Return (x, y) of the center of cell containing provided text 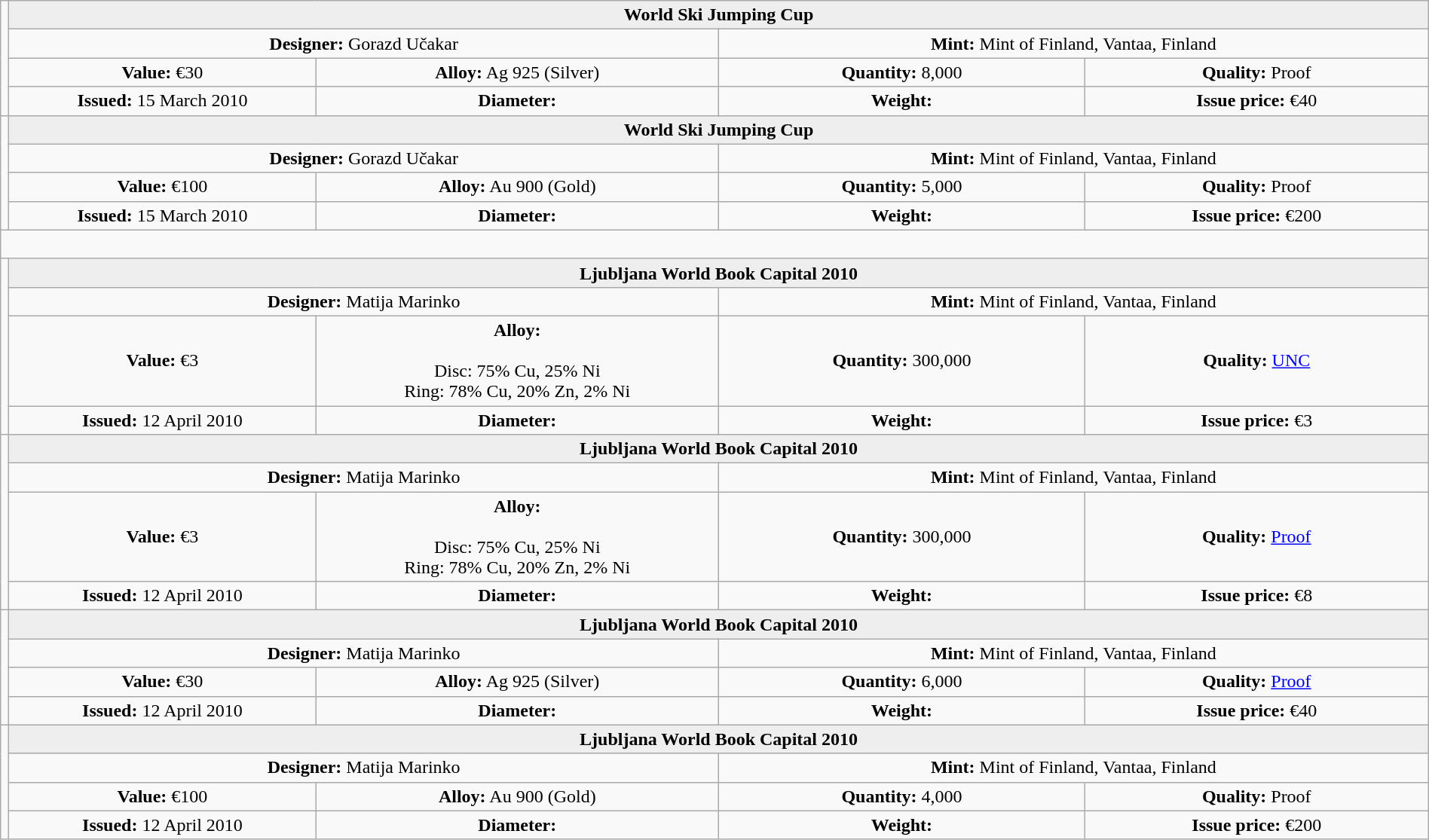
Quantity: 4,000 (901, 796)
Quantity: 8,000 (901, 72)
Quantity: 6,000 (901, 682)
Quality: UNC (1256, 360)
Issue price: €3 (1256, 420)
Issue price: €8 (1256, 596)
Quantity: 5,000 (901, 187)
